Provide the [X, Y] coordinate of the cell's center where the given text is located.  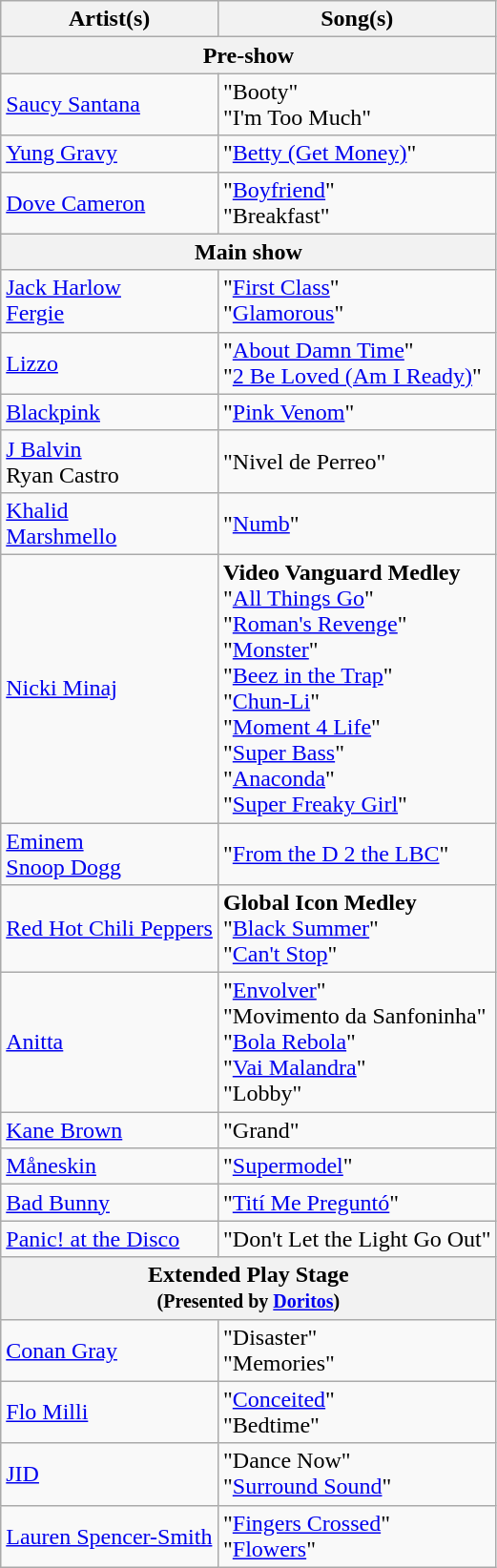
"Booty" "I'm Too Much" [357, 105]
Lauren Spencer-Smith [110, 1536]
Extended Play Stage (Presented by Doritos) [248, 1288]
"About Damn Time""2 Be Loved (Am I Ready)" [357, 362]
Pre-show [248, 55]
"Supermodel" [357, 1166]
Song(s) [357, 19]
"Betty (Get Money)" [357, 154]
Bad Bunny [110, 1203]
"Pink Venom" [357, 412]
Lizzo [110, 362]
"Boyfriend" "Breakfast" [357, 202]
Nicki Minaj [110, 689]
"Numb" [357, 523]
Anitta [110, 1042]
"Conceited" "Bedtime" [357, 1412]
Red Hot Chili Peppers [110, 929]
Global Icon Medley"Black Summer""Can't Stop" [357, 929]
"First Class""Glamorous" [357, 301]
"Disaster" "Memories" [357, 1351]
"Fingers Crossed" "Flowers" [357, 1536]
Artist(s) [110, 19]
JID [110, 1475]
"Nivel de Perreo" [357, 462]
Yung Gravy [110, 154]
"Dance Now" "Surround Sound" [357, 1475]
Khalid Marshmello [110, 523]
Video Vanguard Medley"All Things Go""Roman's Revenge""Monster""Beez in the Trap""Chun-Li""Moment 4 Life""Super Bass""Anaconda""Super Freaky Girl" [357, 689]
"Envolver""Movimento da Sanfoninha""Bola Rebola""Vai Malandra""Lobby" [357, 1042]
"Grand" [357, 1130]
"Don't Let the Light Go Out" [357, 1239]
J BalvinRyan Castro [110, 462]
EminemSnoop Dogg [110, 853]
Main show [248, 252]
Panic! at the Disco [110, 1239]
Flo Milli [110, 1412]
Dove Cameron [110, 202]
Måneskin [110, 1166]
Blackpink [110, 412]
"Tití Me Preguntó" [357, 1203]
Jack HarlowFergie [110, 301]
Kane Brown [110, 1130]
Saucy Santana [110, 105]
Conan Gray [110, 1351]
"From the D 2 the LBC" [357, 853]
